Identify which cell holds the provided text, then report its [x, y] central coordinate. 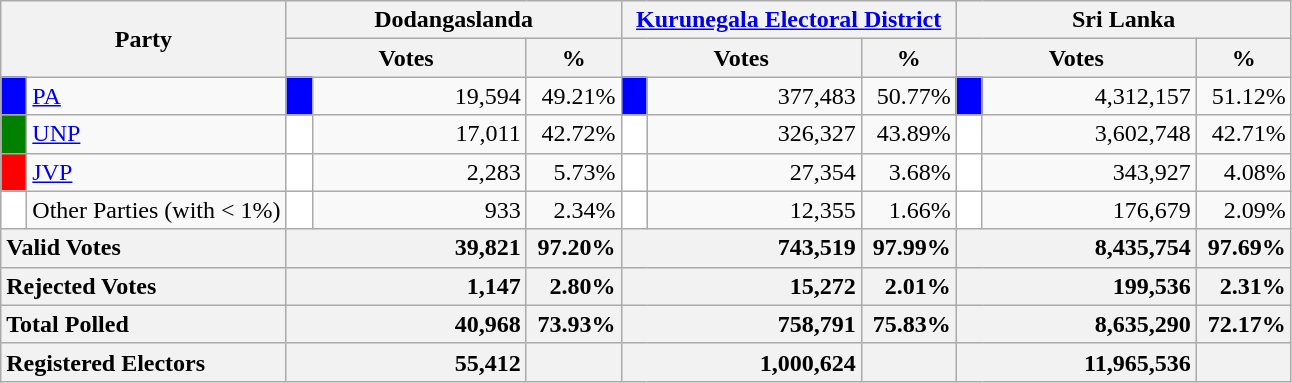
Kurunegala Electoral District [788, 20]
55,412 [406, 362]
4.08% [1244, 172]
758,791 [741, 324]
8,635,290 [1076, 324]
1,147 [406, 286]
343,927 [1089, 172]
2.31% [1244, 286]
8,435,754 [1076, 248]
72.17% [1244, 324]
Total Polled [144, 324]
42.71% [1244, 134]
Dodangaslanda [454, 20]
743,519 [741, 248]
75.83% [908, 324]
Other Parties (with < 1%) [156, 210]
326,327 [754, 134]
UNP [156, 134]
2,283 [419, 172]
199,536 [1076, 286]
Party [144, 39]
PA [156, 96]
97.69% [1244, 248]
1,000,624 [741, 362]
27,354 [754, 172]
2.09% [1244, 210]
3.68% [908, 172]
49.21% [574, 96]
Rejected Votes [144, 286]
19,594 [419, 96]
11,965,536 [1076, 362]
97.20% [574, 248]
377,483 [754, 96]
40,968 [406, 324]
933 [419, 210]
51.12% [1244, 96]
2.34% [574, 210]
Valid Votes [144, 248]
39,821 [406, 248]
42.72% [574, 134]
15,272 [741, 286]
50.77% [908, 96]
2.01% [908, 286]
3,602,748 [1089, 134]
73.93% [574, 324]
97.99% [908, 248]
43.89% [908, 134]
1.66% [908, 210]
Sri Lanka [1124, 20]
176,679 [1089, 210]
12,355 [754, 210]
4,312,157 [1089, 96]
17,011 [419, 134]
Registered Electors [144, 362]
5.73% [574, 172]
2.80% [574, 286]
JVP [156, 172]
